For the text-containing cell, return its midpoint in (X, Y) coordinate format. 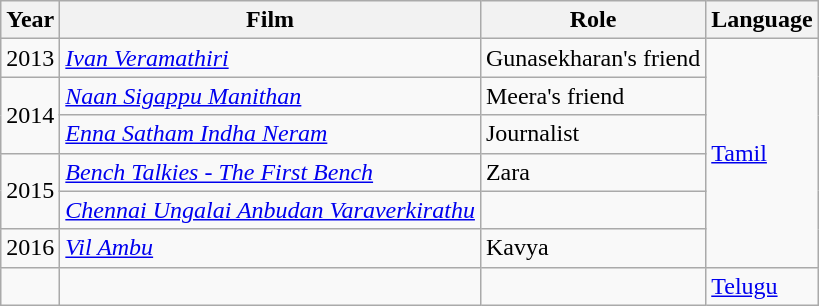
Journalist (592, 134)
Year (30, 20)
Zara (592, 172)
Telugu (762, 286)
Meera's friend (592, 96)
Tamil (762, 153)
Chennai Ungalai Anbudan Varaverkirathu (270, 210)
2013 (30, 58)
Ivan Veramathiri (270, 58)
Enna Satham Indha Neram (270, 134)
Role (592, 20)
2014 (30, 115)
Gunasekharan's friend (592, 58)
Vil Ambu (270, 248)
Film (270, 20)
Bench Talkies - The First Bench (270, 172)
2016 (30, 248)
Kavya (592, 248)
2015 (30, 191)
Language (762, 20)
Naan Sigappu Manithan (270, 96)
